Return the (X, Y) coordinate for the center point of the cell that contains the specified text.  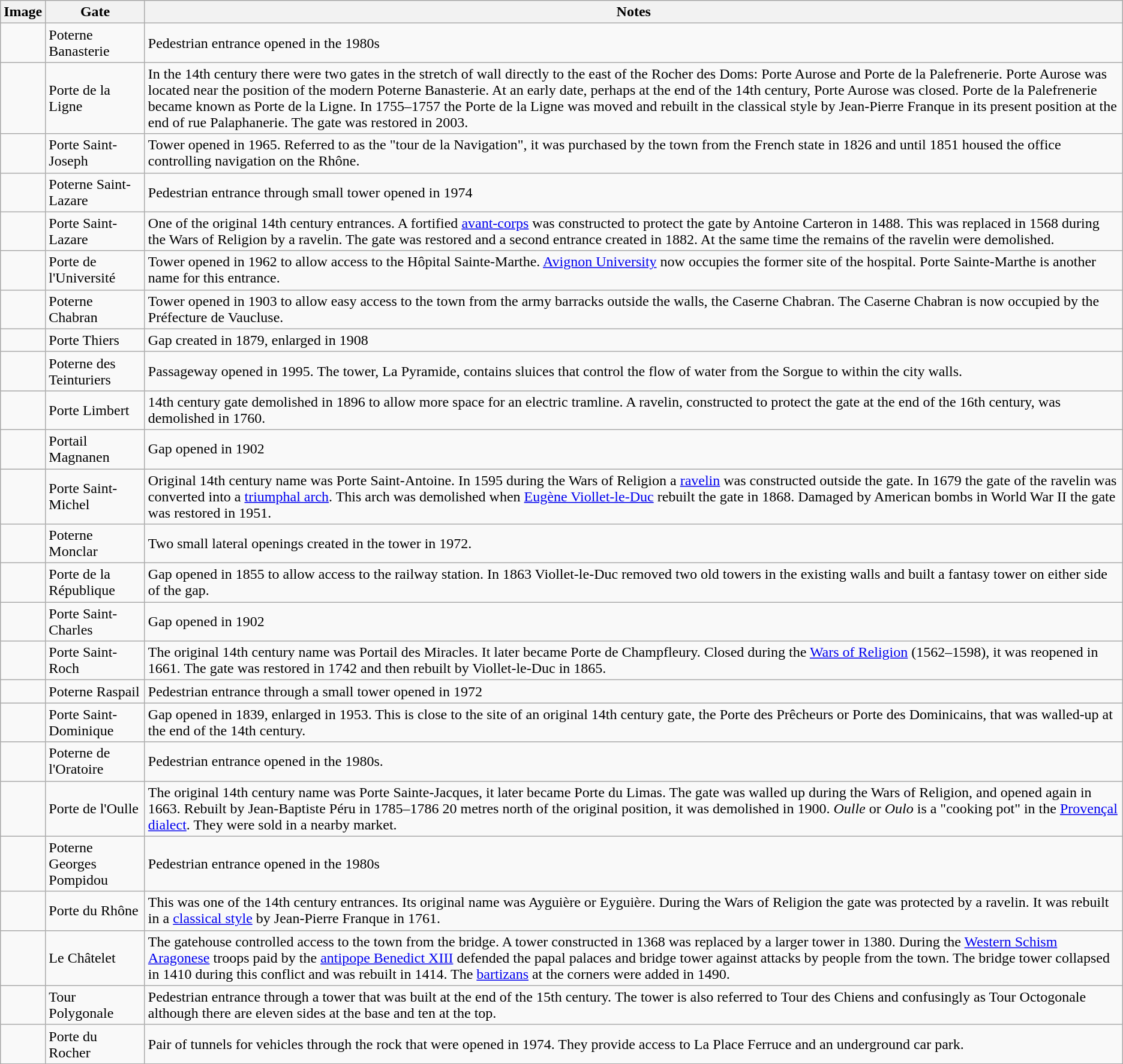
Tour Polygonale (95, 1005)
Pedestrian entrance opened in the 1980s. (633, 762)
Porte Saint-Joseph (95, 154)
Pedestrian entrance through small tower opened in 1974 (633, 192)
Porte de l'Oulle (95, 808)
Poterne Chabran (95, 309)
Porte de la Ligne (95, 98)
Pair of tunnels for vehicles through the rock that were opened in 1974. They provide access to La Place Ferruce and an underground car park. (633, 1044)
Image (23, 12)
Porte Saint-Roch (95, 661)
Gate (95, 12)
Porte de la République (95, 583)
Le Châtelet (95, 958)
Porte Saint-Dominique (95, 722)
Pedestrian entrance through a small tower opened in 1972 (633, 692)
Porte Saint-Charles (95, 621)
Porte du Rhône (95, 910)
Portail Magnanen (95, 449)
Poterne Georges Pompidou (95, 864)
Poterne des Teinturiers (95, 371)
Porte de l'Université (95, 270)
Gap created in 1879, enlarged in 1908 (633, 340)
Poterne Banasterie (95, 43)
Poterne Raspail (95, 692)
Porte Limbert (95, 410)
Porte Thiers (95, 340)
Poterne Saint-Lazare (95, 192)
Notes (633, 12)
Porte Saint-Michel (95, 497)
Porte du Rocher (95, 1044)
Passageway opened in 1995. The tower, La Pyramide, contains sluices that control the flow of water from the Sorgue to within the city walls. (633, 371)
Porte Saint-Lazare (95, 232)
Two small lateral openings created in the tower in 1972. (633, 543)
Poterne Monclar (95, 543)
Poterne de l'Oratoire (95, 762)
